For the text-containing cell, return its midpoint in (x, y) coordinate format. 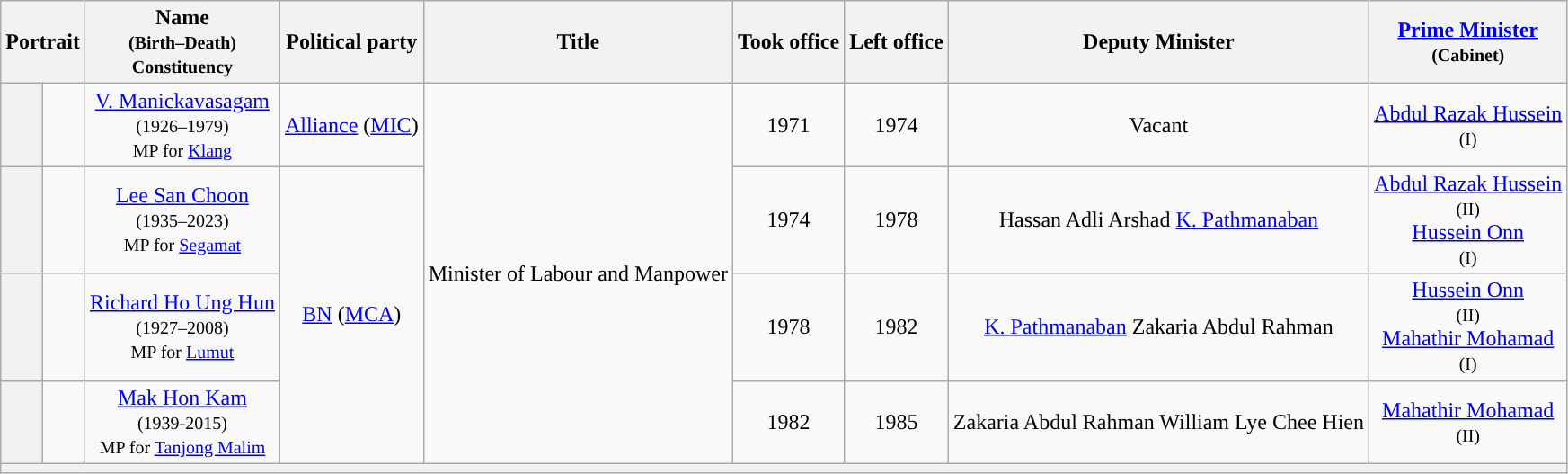
Name(Birth–Death)Constituency (182, 42)
Left office (897, 42)
Hussein Onn(II)Mahathir Mohamad(I) (1468, 327)
1971 (788, 125)
Hassan Adli Arshad K. Pathmanaban (1158, 219)
Deputy Minister (1158, 42)
Abdul Razak Hussein(I) (1468, 125)
Vacant (1158, 125)
Minister of Labour and Manpower (578, 273)
Abdul Razak Hussein(II)Hussein Onn(I) (1468, 219)
Mak Hon Kam(1939-2015)MP for Tanjong Malim (182, 422)
Prime Minister(Cabinet) (1468, 42)
1985 (897, 422)
Richard Ho Ung Hun(1927–2008)MP for Lumut (182, 327)
Political party (351, 42)
Zakaria Abdul Rahman William Lye Chee Hien (1158, 422)
Title (578, 42)
K. Pathmanaban Zakaria Abdul Rahman (1158, 327)
Mahathir Mohamad(II) (1468, 422)
BN (MCA) (351, 315)
Alliance (MIC) (351, 125)
Portrait (43, 42)
V. Manickavasagam(1926–1979)MP for Klang (182, 125)
Took office (788, 42)
Lee San Choon(1935–2023)MP for Segamat (182, 219)
